Provide the [X, Y] coordinate of the cell's center where the given text is located.  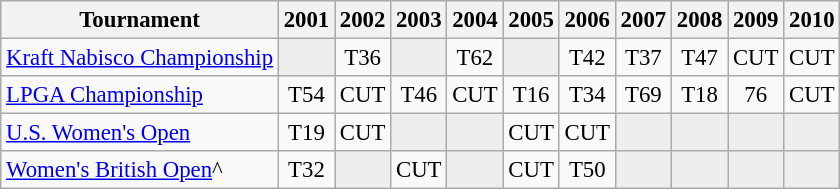
T69 [643, 95]
2009 [756, 20]
Tournament [140, 20]
2006 [587, 20]
T37 [643, 58]
2007 [643, 20]
T34 [587, 95]
T42 [587, 58]
2008 [699, 20]
2004 [475, 20]
T54 [306, 95]
T62 [475, 58]
76 [756, 95]
Kraft Nabisco Championship [140, 58]
T47 [699, 58]
2002 [363, 20]
2003 [419, 20]
T18 [699, 95]
U.S. Women's Open [140, 133]
T16 [531, 95]
2010 [812, 20]
T36 [363, 58]
2005 [531, 20]
2001 [306, 20]
LPGA Championship [140, 95]
Women's British Open^ [140, 170]
T46 [419, 95]
T19 [306, 133]
T32 [306, 170]
T50 [587, 170]
